Return the [X, Y] coordinate for the center point of the cell that contains the specified text.  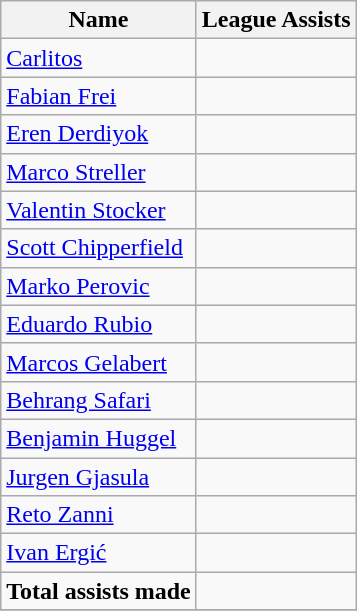
Marco Streller [99, 172]
Reto Zanni [99, 515]
Eduardo Rubio [99, 324]
Name [99, 20]
Behrang Safari [99, 400]
League Assists [276, 20]
Eren Derdiyok [99, 134]
Scott Chipperfield [99, 248]
Carlitos [99, 58]
Marko Perovic [99, 286]
Jurgen Gjasula [99, 477]
Marcos Gelabert [99, 362]
Valentin Stocker [99, 210]
Total assists made [99, 591]
Ivan Ergić [99, 553]
Fabian Frei [99, 96]
Benjamin Huggel [99, 438]
